Find where the given text appears and provide that cell's center as [X, Y] coordinate. 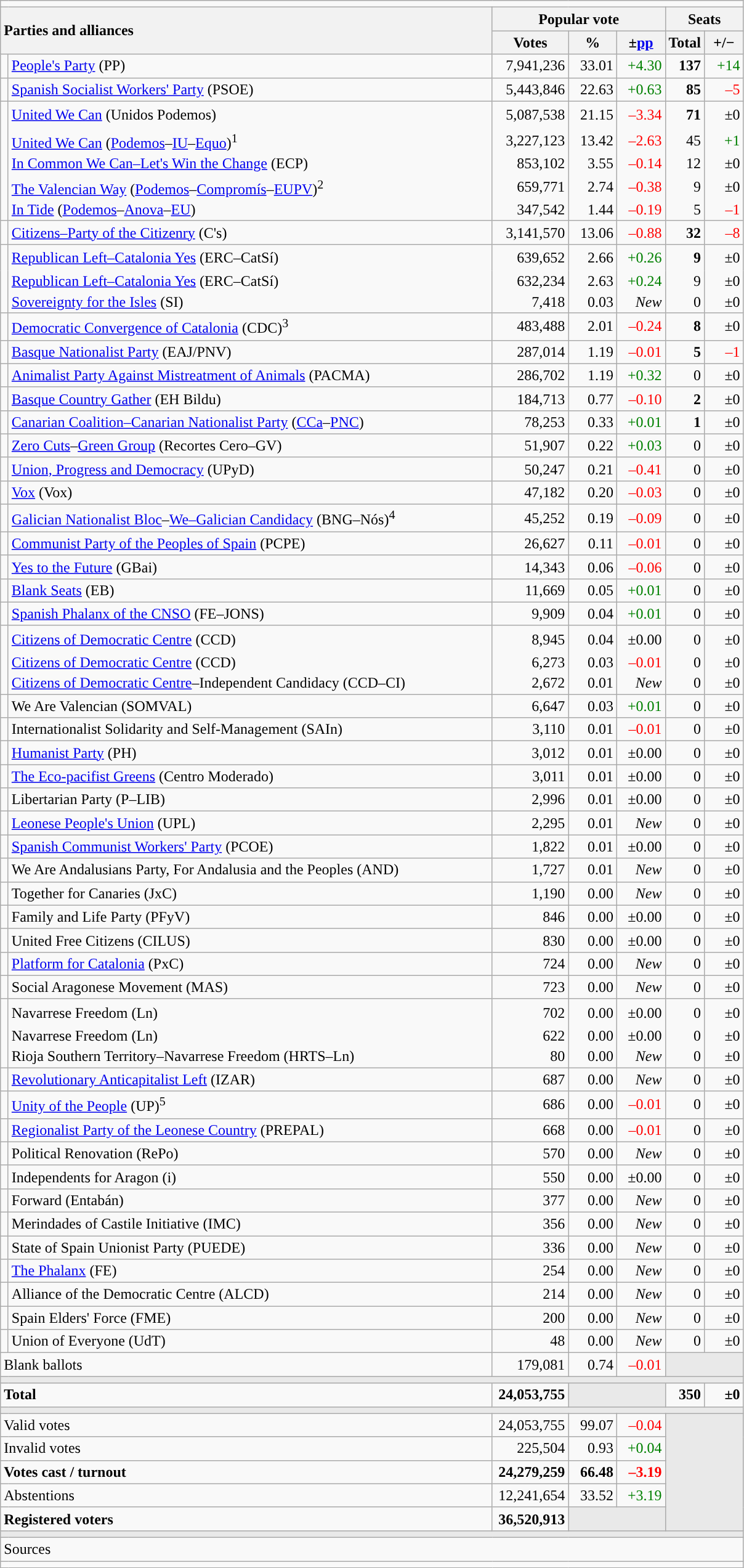
The Phalanx (FE) [250, 1271]
137 [685, 66]
Popular vote [579, 19]
0.21 [592, 469]
–2.63 [641, 140]
48 [530, 1341]
2,295 [530, 823]
71 [685, 115]
13.42 [592, 140]
632,234 [530, 282]
2.63 [592, 282]
254 [530, 1271]
8 [685, 327]
184,713 [530, 399]
Votes cast / turnout [246, 1472]
3,011 [530, 776]
724 [530, 964]
702 [530, 1012]
Rioja Southern Territory–Navarrese Freedom (HRTS–Ln) [250, 1057]
–3.34 [641, 115]
350 [685, 1395]
Unity of the People (UP)5 [250, 1105]
Social Aragonese Movement (MAS) [250, 987]
287,014 [530, 352]
85 [685, 89]
45 [685, 140]
286,702 [530, 375]
Spanish Phalanx of the CNSO (FE–JONS) [250, 614]
–0.03 [641, 493]
622 [530, 1036]
80 [530, 1057]
99.07 [592, 1425]
Internationalist Solidarity and Self-Management (SAIn) [250, 729]
Seats [705, 19]
2.66 [592, 258]
The Eco-pacifist Greens (Centro Moderado) [250, 776]
33.52 [592, 1495]
0.19 [592, 519]
–0.10 [641, 399]
12,241,654 [530, 1495]
Humanist Party (PH) [250, 753]
0.06 [592, 567]
We Are Valencian (SOMVAL) [250, 706]
6,273 [530, 663]
+14 [724, 66]
12 [685, 164]
0.05 [592, 590]
We Are Andalusians Party, For Andalusia and the Peoples (AND) [250, 870]
–8 [724, 232]
Animalist Party Against Mistreatment of Animals (PACMA) [250, 375]
–0.38 [641, 187]
In Tide (Podemos–Anova–EU) [250, 210]
–3.19 [641, 1472]
26,627 [530, 543]
Sovereignty for the Isles (SI) [250, 302]
Vox (Vox) [250, 493]
1 [685, 422]
Leonese People's Union (UPL) [250, 823]
Union, Progress and Democracy (UPyD) [250, 469]
13.06 [592, 232]
State of Spain Unionist Party (PUEDE) [250, 1248]
36,520,913 [530, 1519]
–0.41 [641, 469]
0.74 [592, 1365]
Votes [530, 43]
±pp [641, 43]
5,443,846 [530, 89]
3,227,123 [530, 140]
Yes to the Future (GBai) [250, 567]
21.15 [592, 115]
–0.04 [641, 1425]
Parties and alliances [246, 31]
The Valencian Way (Podemos–Compromís–EUPV)2 [250, 187]
846 [530, 917]
1.44 [592, 210]
Blank ballots [246, 1365]
Platform for Catalonia (PxC) [250, 964]
–0.19 [641, 210]
Spanish Socialist Workers' Party (PSOE) [250, 89]
Citizens of Democratic Centre–Independent Candidacy (CCD–CI) [250, 683]
+1 [724, 140]
2 [685, 399]
0.20 [592, 493]
Political Renovation (RePo) [250, 1153]
3,110 [530, 729]
United Free Citizens (CILUS) [250, 940]
Alliance of the Democratic Centre (ALCD) [250, 1294]
2,672 [530, 683]
Regionalist Party of the Leonese Country (PREPAL) [250, 1130]
+4.30 [641, 66]
Independents for Aragon (i) [250, 1177]
Together for Canaries (JxC) [250, 893]
336 [530, 1248]
Basque Country Gather (EH Bildu) [250, 399]
Invalid votes [246, 1448]
7,418 [530, 302]
1,822 [530, 847]
+0.04 [641, 1448]
Spanish Communist Workers' Party (PCOE) [250, 847]
66.48 [592, 1472]
356 [530, 1224]
Canarian Coalition–Canarian Nationalist Party (CCa–PNC) [250, 422]
% [592, 43]
200 [530, 1318]
5,087,538 [530, 115]
–5 [724, 89]
In Common We Can–Let's Win the Change (ECP) [250, 164]
Spain Elders' Force (FME) [250, 1318]
+3.19 [641, 1495]
Revolutionary Anticapitalist Left (IZAR) [250, 1079]
853,102 [530, 164]
People's Party (PP) [250, 66]
Registered voters [246, 1519]
639,652 [530, 258]
–0.14 [641, 164]
570 [530, 1153]
45,252 [530, 519]
Citizens–Party of the Citizenry (C's) [250, 232]
483,488 [530, 327]
3,012 [530, 753]
33.01 [592, 66]
+0.03 [641, 445]
–0.24 [641, 327]
3,141,570 [530, 232]
Galician Nationalist Bloc–We–Galician Candidacy (BNG–Nós)4 [250, 519]
Democratic Convergence of Catalonia (CDC)3 [250, 327]
347,542 [530, 210]
+0.32 [641, 375]
8,945 [530, 638]
Libertarian Party (P–LIB) [250, 800]
Communist Party of the Peoples of Spain (PCPE) [250, 543]
Merindades of Castile Initiative (IMC) [250, 1224]
Basque Nationalist Party (EAJ/PNV) [250, 352]
51,907 [530, 445]
668 [530, 1130]
+0.63 [641, 89]
2.74 [592, 187]
7,941,236 [530, 66]
24,279,259 [530, 1472]
+0.24 [641, 282]
–0.06 [641, 567]
0.93 [592, 1448]
830 [530, 940]
Blank Seats (EB) [250, 590]
686 [530, 1105]
32 [685, 232]
78,253 [530, 422]
United We Can (Podemos–IU–Equo)1 [250, 140]
–0.88 [641, 232]
Sources [372, 1549]
179,081 [530, 1365]
Union of Everyone (UdT) [250, 1341]
1,190 [530, 893]
Family and Life Party (PFyV) [250, 917]
6,647 [530, 706]
225,504 [530, 1448]
687 [530, 1079]
377 [530, 1200]
14,343 [530, 567]
Abstentions [246, 1495]
214 [530, 1294]
0.77 [592, 399]
Zero Cuts–Green Group (Recortes Cero–GV) [250, 445]
1,727 [530, 870]
0.22 [592, 445]
50,247 [530, 469]
Forward (Entabán) [250, 1200]
0.33 [592, 422]
United We Can (Unidos Podemos) [250, 115]
+/− [724, 43]
22.63 [592, 89]
11,669 [530, 590]
659,771 [530, 187]
2.01 [592, 327]
9,909 [530, 614]
3.55 [592, 164]
–0.09 [641, 519]
Valid votes [246, 1425]
550 [530, 1177]
723 [530, 987]
0.11 [592, 543]
47,182 [530, 493]
2,996 [530, 800]
+0.26 [641, 258]
